Extract the (x, y) coordinate from the center of the cell holding the provided text.  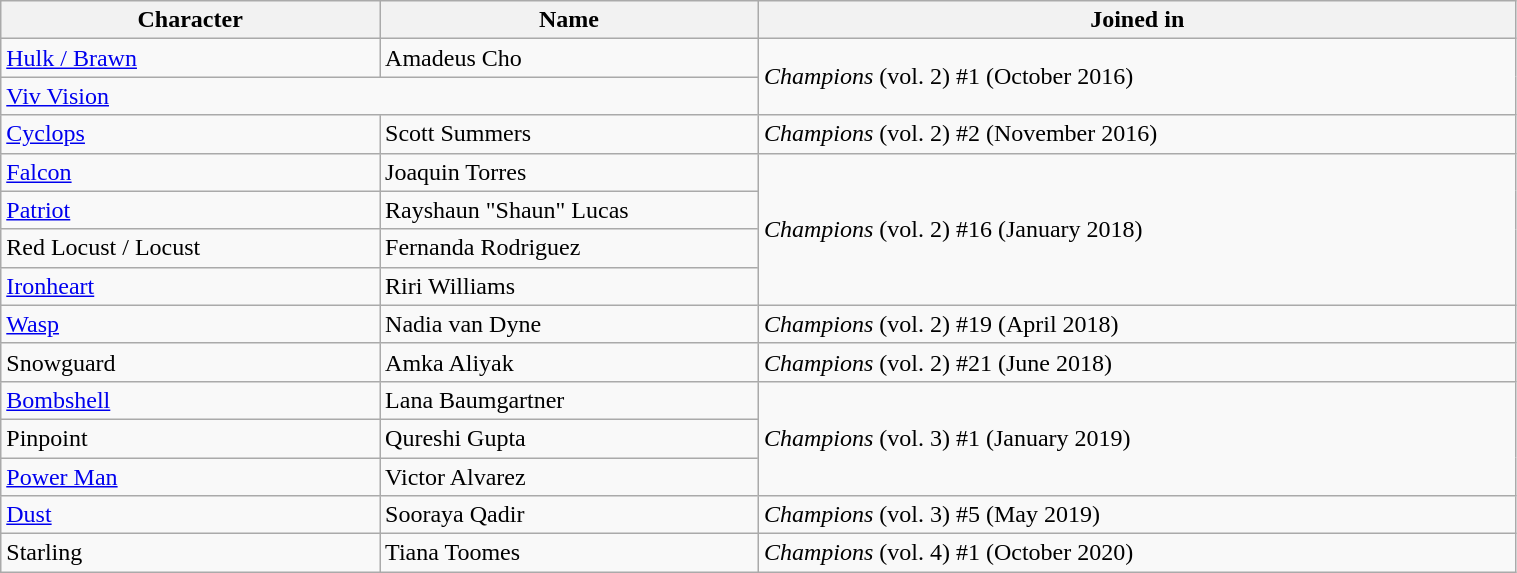
Champions (vol. 2) #21 (June 2018) (1137, 362)
Falcon (190, 172)
Sooraya Qadir (570, 515)
Pinpoint (190, 438)
Lana Baumgartner (570, 400)
Snowguard (190, 362)
Champions (vol. 4) #1 (October 2020) (1137, 553)
Champions (vol. 3) #5 (May 2019) (1137, 515)
Character (190, 20)
Rayshaun "Shaun" Lucas (570, 210)
Ironheart (190, 286)
Champions (vol. 3) #1 (January 2019) (1137, 438)
Fernanda Rodriguez (570, 248)
Cyclops (190, 134)
Champions (vol. 2) #2 (November 2016) (1137, 134)
Viv Vision (380, 96)
Joined in (1137, 20)
Champions (vol. 2) #19 (April 2018) (1137, 324)
Champions (vol. 2) #1 (October 2016) (1137, 77)
Qureshi Gupta (570, 438)
Riri Williams (570, 286)
Starling (190, 553)
Wasp (190, 324)
Champions (vol. 2) #16 (January 2018) (1137, 229)
Amadeus Cho (570, 58)
Bombshell (190, 400)
Nadia van Dyne (570, 324)
Name (570, 20)
Dust (190, 515)
Patriot (190, 210)
Amka Aliyak (570, 362)
Red Locust / Locust (190, 248)
Power Man (190, 477)
Victor Alvarez (570, 477)
Tiana Toomes (570, 553)
Scott Summers (570, 134)
Joaquin Torres (570, 172)
Hulk / Brawn (190, 58)
